Locate the cell with the specified text and output its [X, Y] center coordinate. 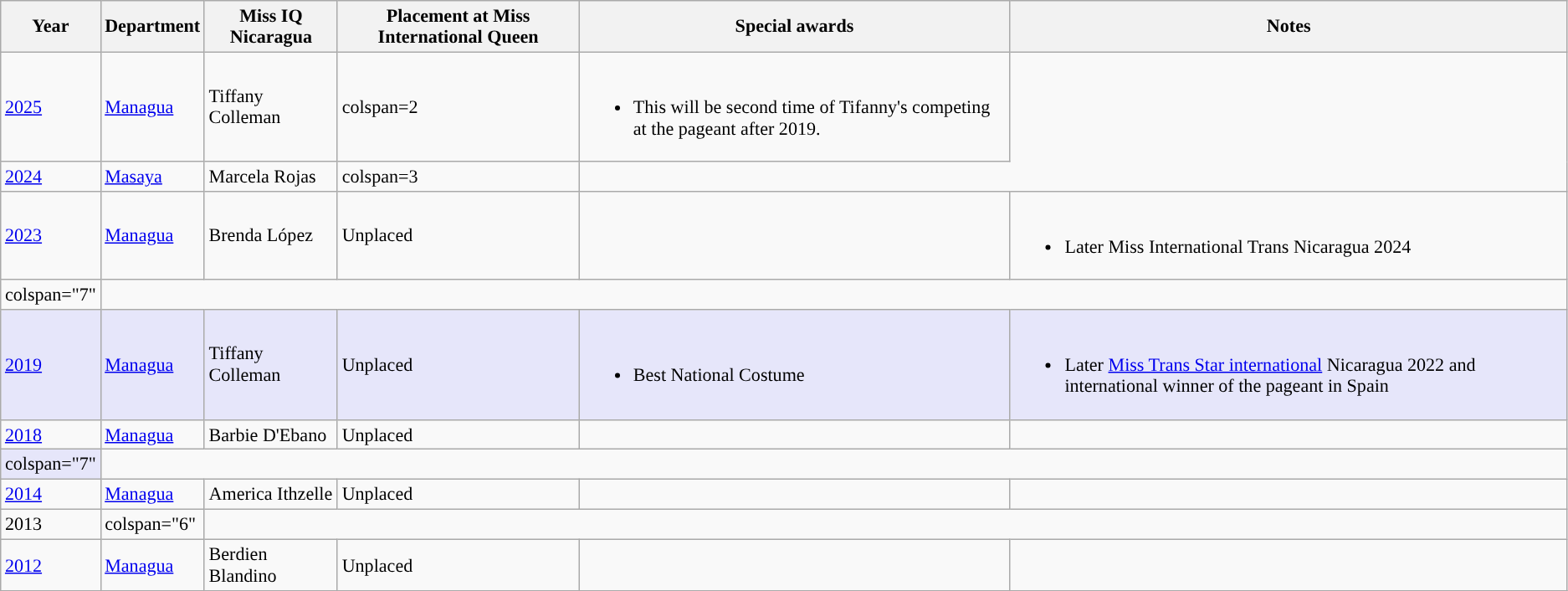
Miss IQ Nicaragua [271, 25]
2012 [50, 564]
colspan=2 [458, 107]
Masaya [152, 177]
2018 [50, 434]
colspan="6" [152, 524]
Brenda López [271, 236]
Notes [1289, 25]
Barbie D'Ebano [271, 434]
Later Miss International Trans Nicaragua 2024 [1289, 236]
2013 [50, 524]
Best National Costume [795, 365]
America Ithzelle [271, 494]
Year [50, 25]
2024 [50, 177]
Marcela Rojas [271, 177]
Later Miss Trans Star international Nicaragua 2022 and international winner of the pageant in Spain [1289, 365]
colspan=3 [458, 177]
Berdien Blandino [271, 564]
2019 [50, 365]
2023 [50, 236]
Department [152, 25]
Placement at Miss International Queen [458, 25]
2025 [50, 107]
2014 [50, 494]
This will be second time of Tifanny's competing at the pageant after 2019. [795, 107]
Special awards [795, 25]
